Determine the [X, Y] coordinate at the center of the cell enclosing the given text.  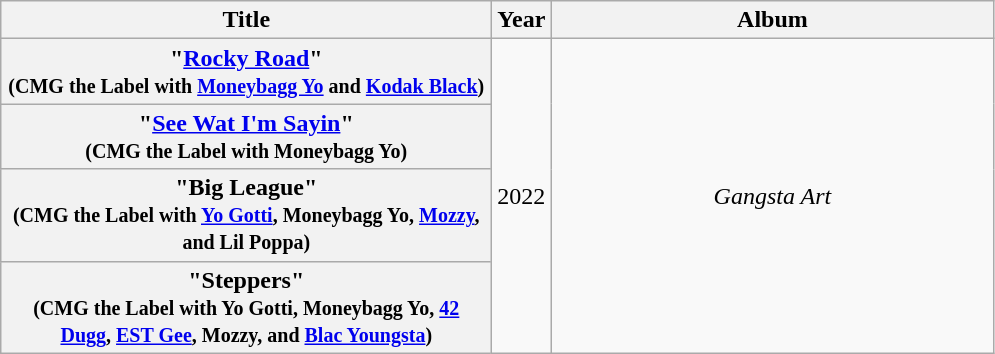
"Rocky Road"(CMG the Label with Moneybagg Yo and Kodak Black) [246, 72]
"Steppers"(CMG the Label with Yo Gotti, Moneybagg Yo, 42 Dugg, EST Gee, Mozzy, and Blac Youngsta) [246, 307]
Album [772, 20]
"Big League"(CMG the Label with Yo Gotti, Moneybagg Yo, Mozzy, and Lil Poppa) [246, 215]
Gangsta Art [772, 196]
Year [522, 20]
2022 [522, 196]
Title [246, 20]
"See Wat I'm Sayin"(CMG the Label with Moneybagg Yo) [246, 136]
